From the cell containing the given text, extract its center point as (x, y) coordinate. 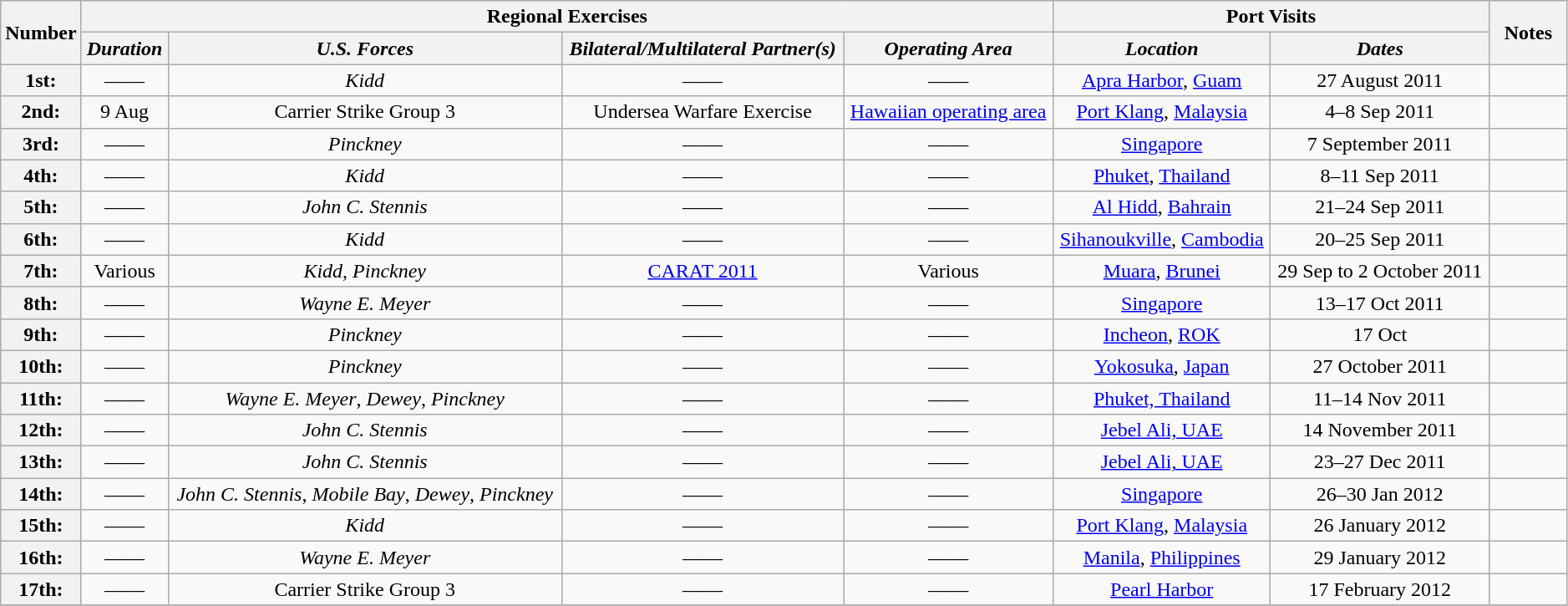
Duration (124, 48)
6th: (41, 239)
U.S. Forces (364, 48)
Port Visits (1271, 17)
Pearl Harbor (1162, 589)
17 February 2012 (1380, 589)
Undersea Warfare Exercise (702, 112)
Al Hidd, Bahrain (1162, 207)
Notes (1529, 33)
9th: (41, 334)
10th: (41, 366)
14 November 2011 (1380, 430)
Sihanoukville, Cambodia (1162, 239)
13–17 Oct 2011 (1380, 303)
8th: (41, 303)
26 January 2012 (1380, 526)
Regional Exercises (566, 17)
12th: (41, 430)
26–30 Jan 2012 (1380, 494)
27 October 2011 (1380, 366)
2nd: (41, 112)
4th: (41, 176)
16th: (41, 558)
CARAT 2011 (702, 271)
Bilateral/Multilateral Partner(s) (702, 48)
Incheon, ROK (1162, 334)
11–14 Nov 2011 (1380, 399)
23–27 Dec 2011 (1380, 462)
9 Aug (124, 112)
7 September 2011 (1380, 144)
8–11 Sep 2011 (1380, 176)
Location (1162, 48)
13th: (41, 462)
Kidd, Pinckney (364, 271)
3rd: (41, 144)
Hawaiian operating area (949, 112)
Operating Area (949, 48)
Manila, Philippines (1162, 558)
Dates (1380, 48)
1st: (41, 80)
Apra Harbor, Guam (1162, 80)
Muara, Brunei (1162, 271)
27 August 2011 (1380, 80)
15th: (41, 526)
17th: (41, 589)
14th: (41, 494)
Yokosuka, Japan (1162, 366)
Number (41, 33)
29 January 2012 (1380, 558)
7th: (41, 271)
5th: (41, 207)
John C. Stennis, Mobile Bay, Dewey, Pinckney (364, 494)
4–8 Sep 2011 (1380, 112)
Wayne E. Meyer, Dewey, Pinckney (364, 399)
11th: (41, 399)
29 Sep to 2 October 2011 (1380, 271)
21–24 Sep 2011 (1380, 207)
20–25 Sep 2011 (1380, 239)
17 Oct (1380, 334)
